Identify which cell holds the provided text, then report its (X, Y) central coordinate. 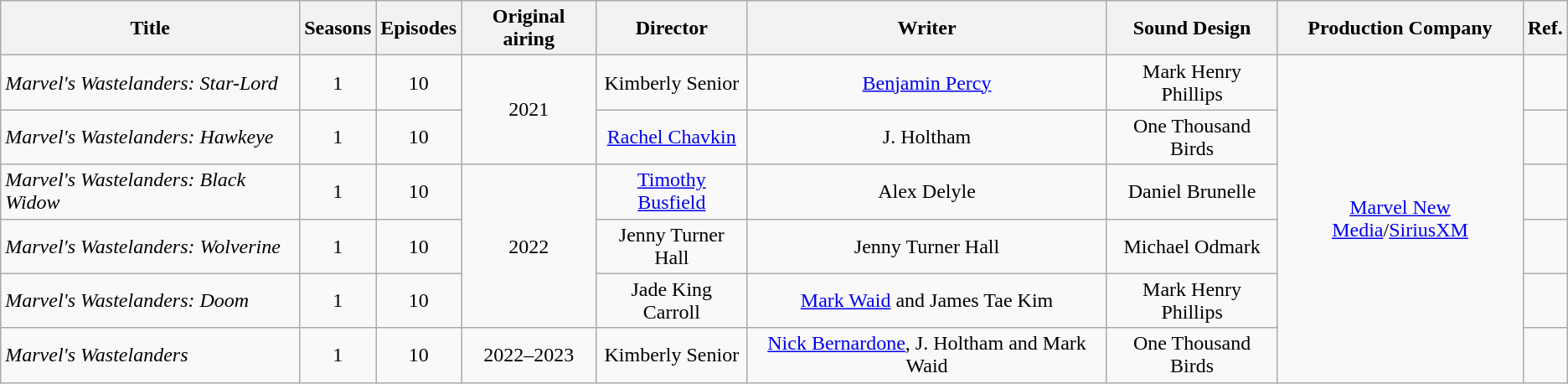
2022–2023 (529, 355)
Rachel Chavkin (672, 138)
Production Company (1400, 29)
Daniel Brunelle (1192, 191)
Timothy Busfield (672, 191)
Seasons (338, 29)
J. Holtham (927, 138)
Marvel's Wastelanders: Black Widow (151, 191)
Marvel's Wastelanders: Star-Lord (151, 82)
Marvel's Wastelanders (151, 355)
Episodes (419, 29)
Nick Bernardone, J. Holtham and Mark Waid (927, 355)
2021 (529, 110)
Original airing (529, 29)
Marvel's Wastelanders: Hawkeye (151, 138)
Marvel's Wastelanders: Wolverine (151, 246)
Benjamin Percy (927, 82)
Title (151, 29)
2022 (529, 246)
Alex Delyle (927, 191)
Marvel New Media/SiriusXM (1400, 219)
Writer (927, 29)
Marvel's Wastelanders: Doom (151, 300)
Michael Odmark (1192, 246)
Mark Waid and James Tae Kim (927, 300)
Sound Design (1192, 29)
Ref. (1545, 29)
Director (672, 29)
Jade King Carroll (672, 300)
